Return the [X, Y] coordinate for the center point of the cell that contains the specified text.  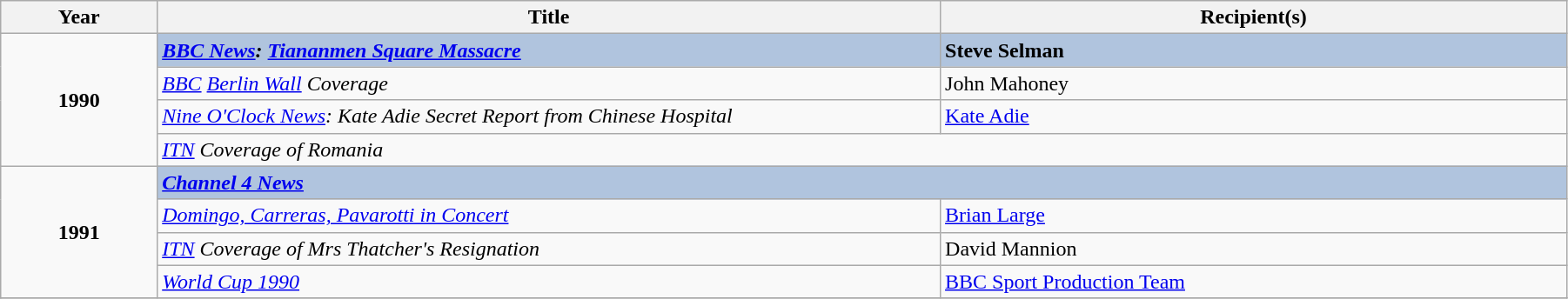
BBC News: Tiananmen Square Massacre [549, 50]
Title [549, 17]
World Cup 1990 [549, 282]
BBC Sport Production Team [1254, 282]
ITN Coverage of Mrs Thatcher's Resignation [549, 249]
Channel 4 News [862, 183]
Steve Selman [1254, 50]
BBC Berlin Wall Coverage [549, 83]
John Mahoney [1254, 83]
Brian Large [1254, 216]
Nine O'Clock News: Kate Adie Secret Report from Chinese Hospital [549, 116]
Recipient(s) [1254, 17]
David Mannion [1254, 249]
ITN Coverage of Romania [862, 149]
Domingo, Carreras, Pavarotti in Concert [549, 216]
1990 [79, 100]
Year [79, 17]
Kate Adie [1254, 116]
1991 [79, 232]
